Output the (x, y) coordinate of the center of the cell containing the given text.  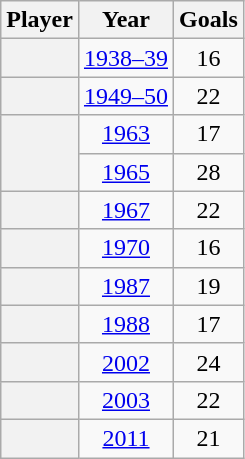
Goals (209, 20)
21 (209, 438)
1987 (126, 286)
1967 (126, 210)
2002 (126, 362)
2011 (126, 438)
19 (209, 286)
2003 (126, 400)
1970 (126, 248)
1988 (126, 324)
1938–39 (126, 58)
24 (209, 362)
28 (209, 172)
1949–50 (126, 96)
Year (126, 20)
1963 (126, 134)
Player (40, 20)
1965 (126, 172)
